Determine the (x, y) coordinate at the center of the cell enclosing the given text.  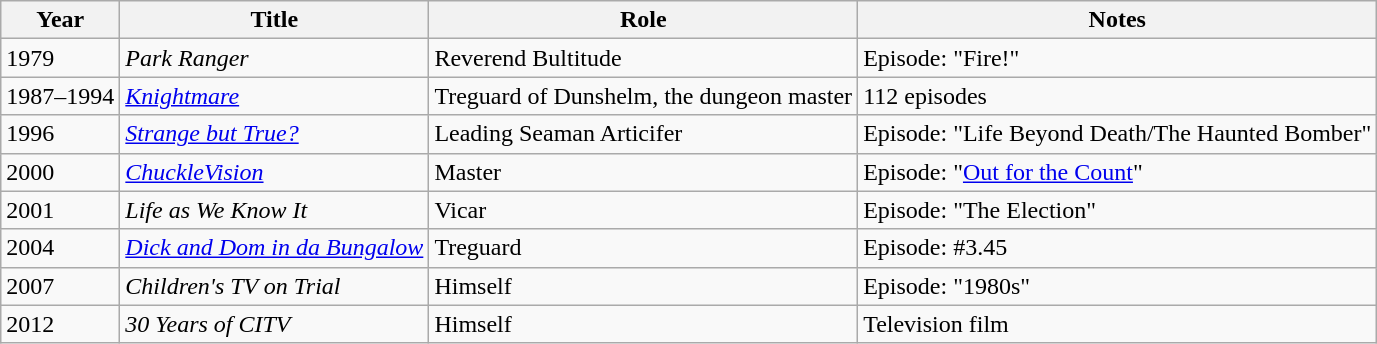
2000 (60, 172)
ChuckleVision (274, 172)
Episode: "Fire!" (1118, 58)
Strange but True? (274, 134)
Treguard of Dunshelm, the dungeon master (644, 96)
Episode: #3.45 (1118, 248)
2004 (60, 248)
Year (60, 20)
Reverend Bultitude (644, 58)
2001 (60, 210)
Episode: "1980s" (1118, 286)
2012 (60, 324)
112 episodes (1118, 96)
Title (274, 20)
Children's TV on Trial (274, 286)
Park Ranger (274, 58)
Knightmare (274, 96)
Notes (1118, 20)
Dick and Dom in da Bungalow (274, 248)
Leading Seaman Articifer (644, 134)
1996 (60, 134)
Role (644, 20)
30 Years of CITV (274, 324)
2007 (60, 286)
Master (644, 172)
1979 (60, 58)
Vicar (644, 210)
Episode: "Out for the Count" (1118, 172)
Treguard (644, 248)
Episode: "Life Beyond Death/The Haunted Bomber" (1118, 134)
1987–1994 (60, 96)
Episode: "The Election" (1118, 210)
Life as We Know It (274, 210)
Television film (1118, 324)
